Capture the cell that displays the provided text and extract its [X, Y] central coordinate. 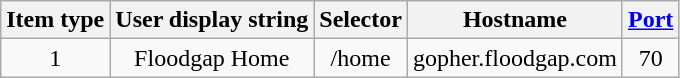
User display string [212, 20]
gopher.floodgap.com [514, 58]
Floodgap Home [212, 58]
Selector [361, 20]
70 [650, 58]
Port [650, 20]
Item type [56, 20]
Hostname [514, 20]
1 [56, 58]
/home [361, 58]
